For the text-containing cell, return its midpoint in [x, y] coordinate format. 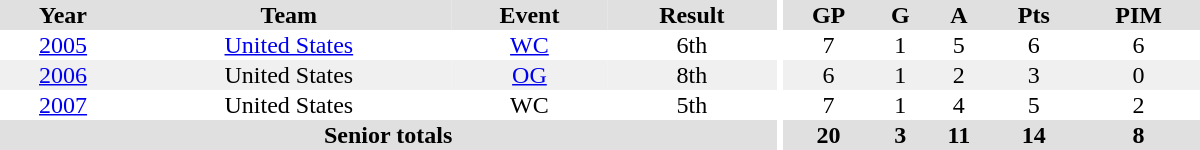
Pts [1034, 15]
Senior totals [388, 135]
6th [692, 45]
11 [958, 135]
OG [530, 75]
8 [1138, 135]
8th [692, 75]
4 [958, 105]
PIM [1138, 15]
Team [288, 15]
2007 [63, 105]
Year [63, 15]
Event [530, 15]
GP [829, 15]
14 [1034, 135]
G [901, 15]
A [958, 15]
0 [1138, 75]
2005 [63, 45]
2006 [63, 75]
20 [829, 135]
5th [692, 105]
Result [692, 15]
